Pinpoint the cell where the given text exists, returning its [X, Y] midpoint coordinate. 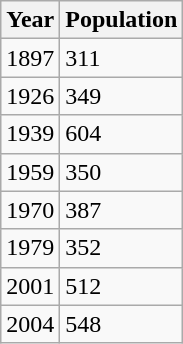
387 [122, 210]
350 [122, 172]
2001 [30, 286]
512 [122, 286]
2004 [30, 324]
311 [122, 58]
1979 [30, 248]
Year [30, 20]
Population [122, 20]
548 [122, 324]
1939 [30, 134]
352 [122, 248]
1970 [30, 210]
349 [122, 96]
1926 [30, 96]
604 [122, 134]
1897 [30, 58]
1959 [30, 172]
